Extract the [x, y] coordinate from the center of the cell holding the provided text.  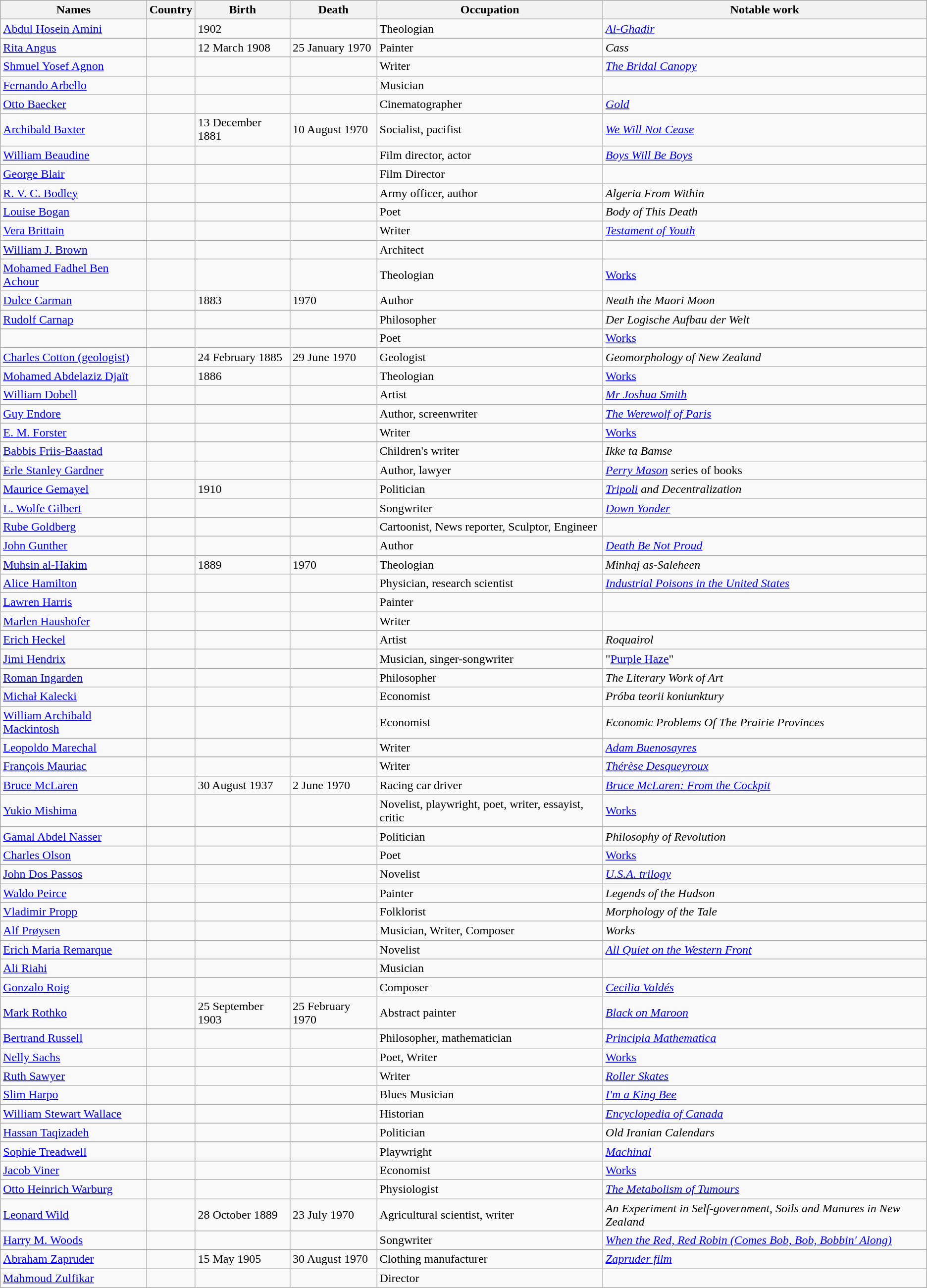
Maurice Gemayel [73, 489]
The Bridal Canopy [765, 66]
Mohamed Abdelaziz Djaït [73, 376]
28 October 1889 [243, 1215]
Michał Kalecki [73, 697]
Bruce McLaren [73, 785]
Bertrand Russell [73, 1038]
Rube Goldberg [73, 527]
Ikke ta Bamse [765, 451]
Tripoli and Decentralization [765, 489]
Harry M. Woods [73, 1240]
Notable work [765, 10]
U.S.A. trilogy [765, 874]
1902 [243, 29]
Birth [243, 10]
Slim Harpo [73, 1095]
25 January 1970 [333, 48]
Erle Stanley Gardner [73, 470]
Archibald Baxter [73, 130]
10 August 1970 [333, 130]
Agricultural scientist, writer [490, 1215]
Testament of Youth [765, 230]
The Werewolf of Paris [765, 414]
2 June 1970 [333, 785]
Mark Rothko [73, 1013]
I'm a King Bee [765, 1095]
Cinematographer [490, 104]
George Blair [73, 174]
Waldo Peirce [73, 893]
Jimi Hendrix [73, 659]
Poet, Writer [490, 1057]
Country [171, 10]
Rita Angus [73, 48]
Cass [765, 48]
Hassan Taqizadeh [73, 1132]
An Experiment in Self-government, Soils and Manures in New Zealand [765, 1215]
Mr Joshua Smith [765, 395]
Yukio Mishima [73, 810]
Physician, research scientist [490, 584]
12 March 1908 [243, 48]
William Dobell [73, 395]
All Quiet on the Western Front [765, 950]
Vladimir Propp [73, 912]
Principia Mathematica [765, 1038]
Physiologist [490, 1189]
Otto Heinrich Warburg [73, 1189]
Architect [490, 249]
24 February 1885 [243, 357]
When the Red, Red Robin (Comes Bob, Bob, Bobbin' Along) [765, 1240]
Vera Brittain [73, 230]
Guy Endore [73, 414]
Machinal [765, 1151]
Novelist, playwright, poet, writer, essayist, critic [490, 810]
Folklorist [490, 912]
The Literary Work of Art [765, 678]
Perry Mason series of books [765, 470]
Names [73, 10]
Der Logische Aufbau der Welt [765, 320]
1889 [243, 564]
R. V. C. Bodley [73, 193]
Leopoldo Marechal [73, 748]
Gamal Abdel Nasser [73, 836]
Blues Musician [490, 1095]
L. Wolfe Gilbert [73, 508]
Clothing manufacturer [490, 1259]
Death Be Not Proud [765, 545]
25 February 1970 [333, 1013]
John Dos Passos [73, 874]
Bruce McLaren: From the Cockpit [765, 785]
Down Yonder [765, 508]
Abdul Hosein Amini [73, 29]
Otto Baecker [73, 104]
Algeria From Within [765, 193]
Mohamed Fadhel Ben Achour [73, 275]
François Mauriac [73, 766]
Shmuel Yosef Agnon [73, 66]
"Purple Haze" [765, 659]
30 August 1937 [243, 785]
Boys Will Be Boys [765, 155]
Leonard Wild [73, 1215]
Film Director [490, 174]
Economic Problems Of The Prairie Provinces [765, 722]
Morphology of the Tale [765, 912]
Roman Ingarden [73, 678]
Musician, Writer, Composer [490, 931]
Racing car driver [490, 785]
Playwright [490, 1151]
Erich Heckel [73, 640]
Body of This Death [765, 212]
Roquairol [765, 640]
Jacob Viner [73, 1170]
Historian [490, 1114]
29 June 1970 [333, 357]
Alf Prøysen [73, 931]
Mahmoud Zulfikar [73, 1278]
Author, lawyer [490, 470]
13 December 1881 [243, 130]
Rudolf Carnap [73, 320]
Geologist [490, 357]
1886 [243, 376]
Ali Riahi [73, 968]
Minhaj as-Saleheen [765, 564]
Geomorphology of New Zealand [765, 357]
Black on Maroon [765, 1013]
Gonzalo Roig [73, 987]
Children's writer [490, 451]
Ruth Sawyer [73, 1076]
Abstract painter [490, 1013]
Charles Cotton (geologist) [73, 357]
Louise Bogan [73, 212]
Composer [490, 987]
Film director, actor [490, 155]
John Gunther [73, 545]
Thérèse Desqueyroux [765, 766]
Roller Skates [765, 1076]
Legends of the Hudson [765, 893]
Lawren Harris [73, 602]
We Will Not Cease [765, 130]
Charles Olson [73, 855]
Zapruder film [765, 1259]
1910 [243, 489]
Cartoonist, News reporter, Sculptor, Engineer [490, 527]
Próba teorii koniunktury [765, 697]
Nelly Sachs [73, 1057]
Death [333, 10]
E. M. Forster [73, 432]
Philosopher, mathematician [490, 1038]
William Stewart Wallace [73, 1114]
Army officer, author [490, 193]
25 September 1903 [243, 1013]
Cecilia Valdés [765, 987]
Philosophy of Revolution [765, 836]
Author, screenwriter [490, 414]
Sophie Treadwell [73, 1151]
Alice Hamilton [73, 584]
Neath the Maori Moon [765, 301]
Fernando Arbello [73, 85]
Gold [765, 104]
Al-Ghadir [765, 29]
30 August 1970 [333, 1259]
Adam Buenosayres [765, 748]
Marlen Haushofer [73, 621]
Dulce Carman [73, 301]
Industrial Poisons in the United States [765, 584]
15 May 1905 [243, 1259]
Encyclopedia of Canada [765, 1114]
Babbis Friis-Baastad [73, 451]
William Beaudine [73, 155]
23 July 1970 [333, 1215]
Muhsin al-Hakim [73, 564]
William J. Brown [73, 249]
The Metabolism of Tumours [765, 1189]
Abraham Zapruder [73, 1259]
William Archibald Mackintosh [73, 722]
Old Iranian Calendars [765, 1132]
Erich Maria Remarque [73, 950]
Occupation [490, 10]
Director [490, 1278]
1883 [243, 301]
Musician, singer-songwriter [490, 659]
Socialist, pacifist [490, 130]
